Locate the cell with the specified text and output its [X, Y] center coordinate. 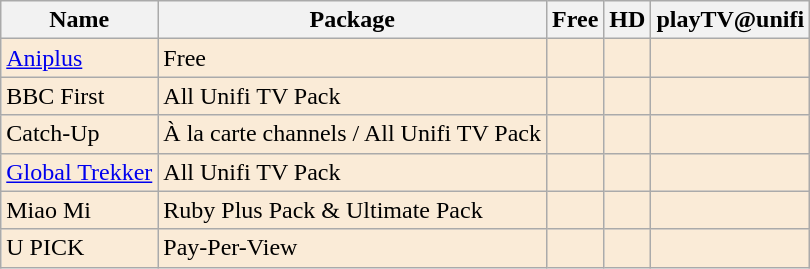
U PICK [80, 248]
Pay-Per-View [352, 248]
Miao Mi [80, 210]
Name [80, 20]
Aniplus [80, 58]
Ruby Plus Pack & Ultimate Pack [352, 210]
HD [628, 20]
BBC First [80, 96]
playTV@unifi [730, 20]
Catch-Up [80, 134]
Package [352, 20]
Global Trekker [80, 172]
À la carte channels / All Unifi TV Pack [352, 134]
